Search for the cell housing the specified text and yield its (x, y) center coordinate. 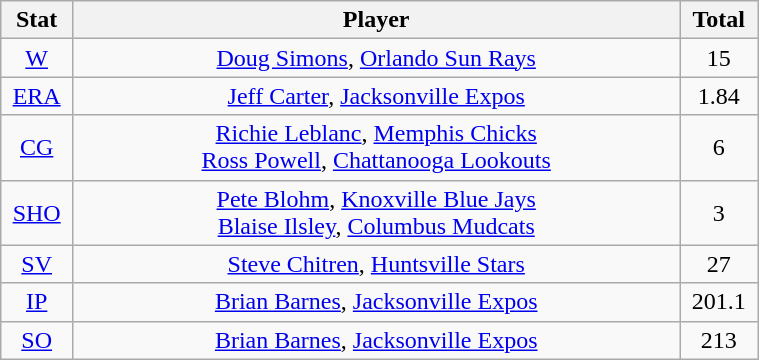
Richie Leblanc, Memphis Chicks Ross Powell, Chattanooga Lookouts (376, 148)
SV (37, 264)
15 (719, 58)
Doug Simons, Orlando Sun Rays (376, 58)
Player (376, 20)
213 (719, 340)
1.84 (719, 96)
ERA (37, 96)
3 (719, 212)
6 (719, 148)
201.1 (719, 302)
W (37, 58)
IP (37, 302)
Steve Chitren, Huntsville Stars (376, 264)
SHO (37, 212)
Pete Blohm, Knoxville Blue Jays Blaise Ilsley, Columbus Mudcats (376, 212)
Total (719, 20)
Stat (37, 20)
27 (719, 264)
CG (37, 148)
SO (37, 340)
Jeff Carter, Jacksonville Expos (376, 96)
